Extract the (X, Y) coordinate from the center of the cell holding the provided text.  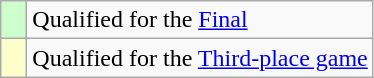
Qualified for the Final (200, 20)
Qualified for the Third-place game (200, 58)
